Determine the [X, Y] coordinate at the center of the cell enclosing the given text.  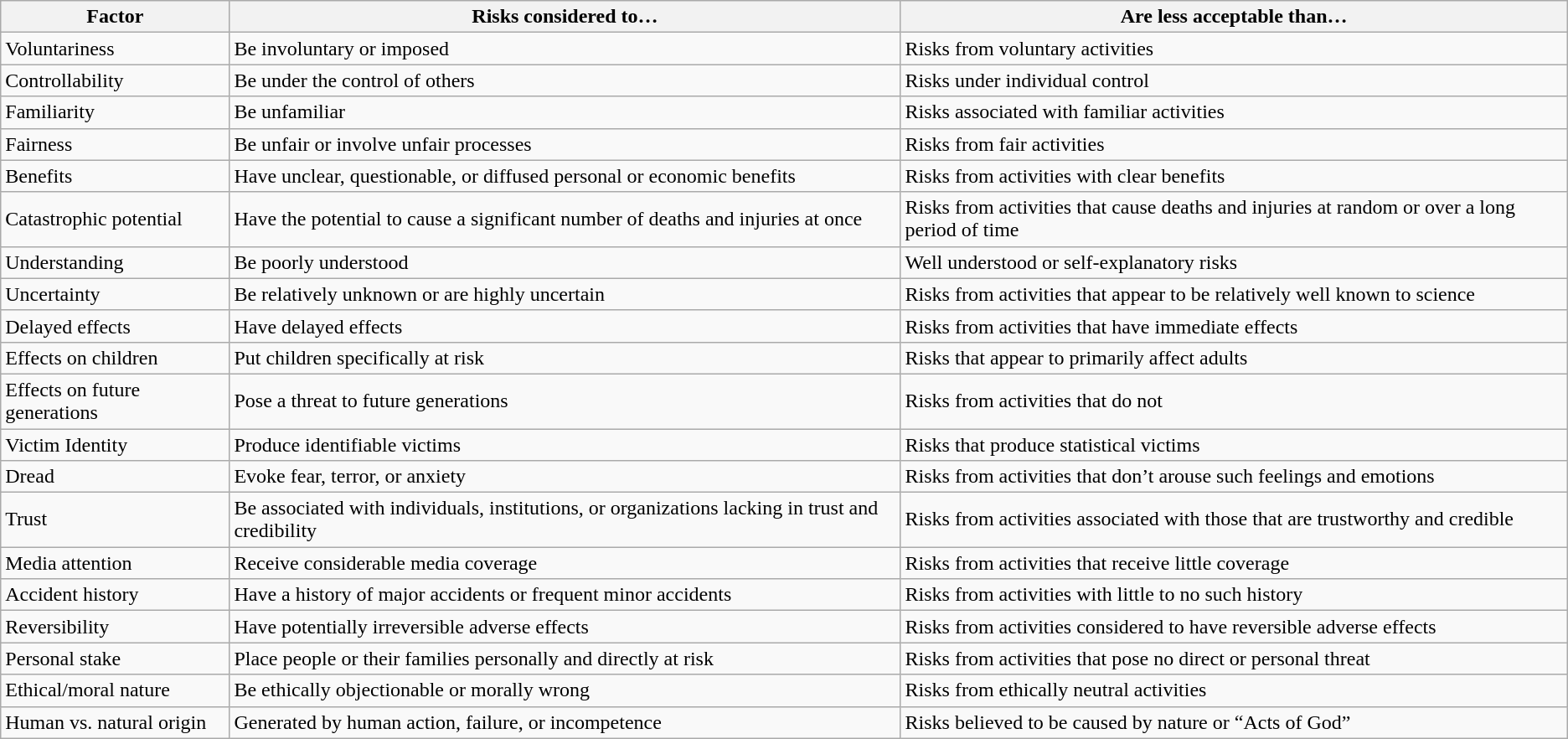
Understanding [116, 262]
Be unfamiliar [565, 112]
Controllability [116, 80]
Risks from activities considered to have reversible adverse effects [1234, 627]
Risks from activities that cause deaths and injuries at random or over a long period of time [1234, 220]
Evoke fear, terror, or anxiety [565, 477]
Be associated with individuals, institutions, or organizations lacking in trust and credibility [565, 519]
Risks from voluntary activities [1234, 49]
Familiarity [116, 112]
Risks associated with familiar activities [1234, 112]
Uncertainty [116, 294]
Risks believed to be caused by nature or “Acts of God” [1234, 722]
Risks considered to… [565, 17]
Media attention [116, 563]
Fairness [116, 144]
Risks from activities that appear to be relatively well known to science [1234, 294]
Well understood or self-explanatory risks [1234, 262]
Risks from activities that don’t arouse such feelings and emotions [1234, 477]
Accident history [116, 595]
Risks from activities with little to no such history [1234, 595]
Receive considerable media coverage [565, 563]
Effects on future generations [116, 401]
Ethical/moral nature [116, 690]
Risks from ethically neutral activities [1234, 690]
Benefits [116, 176]
Personal stake [116, 659]
Reversibility [116, 627]
Risks from activities that have immediate effects [1234, 326]
Generated by human action, failure, or incompetence [565, 722]
Pose a threat to future generations [565, 401]
Be unfair or involve unfair processes [565, 144]
Risks that appear to primarily affect adults [1234, 358]
Risks from activities that pose no direct or personal threat [1234, 659]
Be ethically objectionable or morally wrong [565, 690]
Voluntariness [116, 49]
Have delayed effects [565, 326]
Produce identifiable victims [565, 445]
Risks from activities with clear benefits [1234, 176]
Catastrophic potential [116, 220]
Factor [116, 17]
Be relatively unknown or are highly uncertain [565, 294]
Risks from activities that receive little coverage [1234, 563]
Risks from activities that do not [1234, 401]
Risks from fair activities [1234, 144]
Risks that produce statistical victims [1234, 445]
Trust [116, 519]
Dread [116, 477]
Human vs. natural origin [116, 722]
Risks from activities associated with those that are trustworthy and credible [1234, 519]
Be poorly understood [565, 262]
Effects on children [116, 358]
Risks under individual control [1234, 80]
Have unclear, questionable, or diffused personal or economic benefits [565, 176]
Put children specifically at risk [565, 358]
Have the potential to cause a significant number of deaths and injuries at once [565, 220]
Victim Identity [116, 445]
Are less acceptable than… [1234, 17]
Place people or their families personally and directly at risk [565, 659]
Have a history of major accidents or frequent minor accidents [565, 595]
Be involuntary or imposed [565, 49]
Be under the control of others [565, 80]
Have potentially irreversible adverse effects [565, 627]
Delayed effects [116, 326]
